For the text-containing cell, return its midpoint in [x, y] coordinate format. 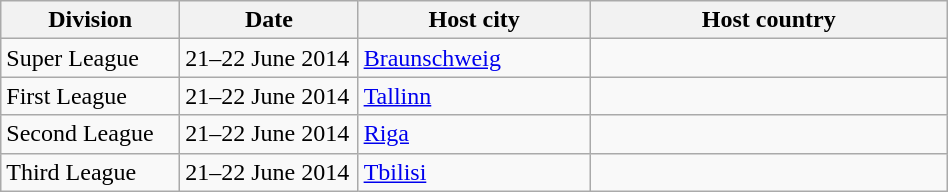
Host country [768, 20]
Second League [90, 134]
Tallinn [474, 96]
Date [269, 20]
Tbilisi [474, 172]
Super League [90, 58]
Host city [474, 20]
Division [90, 20]
Riga [474, 134]
Third League [90, 172]
Braunschweig [474, 58]
First League [90, 96]
